Identify which cell holds the provided text, then report its [X, Y] central coordinate. 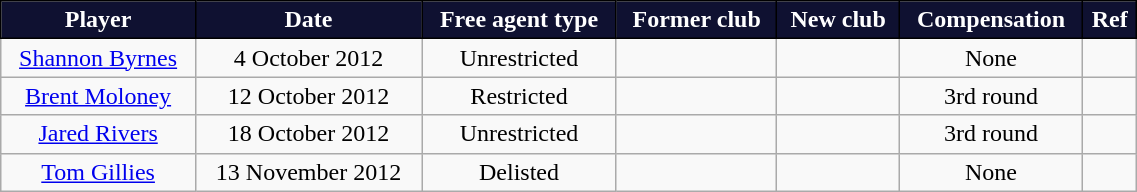
Former club [696, 20]
Free agent type [520, 20]
Ref [1110, 20]
Restricted [520, 96]
Player [98, 20]
New club [838, 20]
18 October 2012 [308, 134]
Shannon Byrnes [98, 58]
Compensation [990, 20]
4 October 2012 [308, 58]
Date [308, 20]
Brent Moloney [98, 96]
12 October 2012 [308, 96]
13 November 2012 [308, 172]
Tom Gillies [98, 172]
Delisted [520, 172]
Jared Rivers [98, 134]
